Return the [x, y] coordinate for the center point of the cell that contains the specified text.  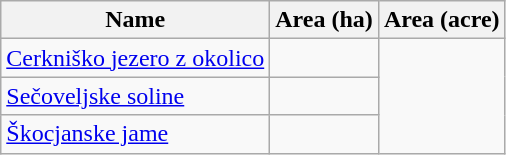
Area (acre) [442, 20]
Area (ha) [324, 20]
Škocjanske jame [136, 134]
Name [136, 20]
Sečoveljske soline [136, 96]
Cerkniško jezero z okolico [136, 58]
